Return the (x, y) coordinate for the center point of the cell that contains the specified text.  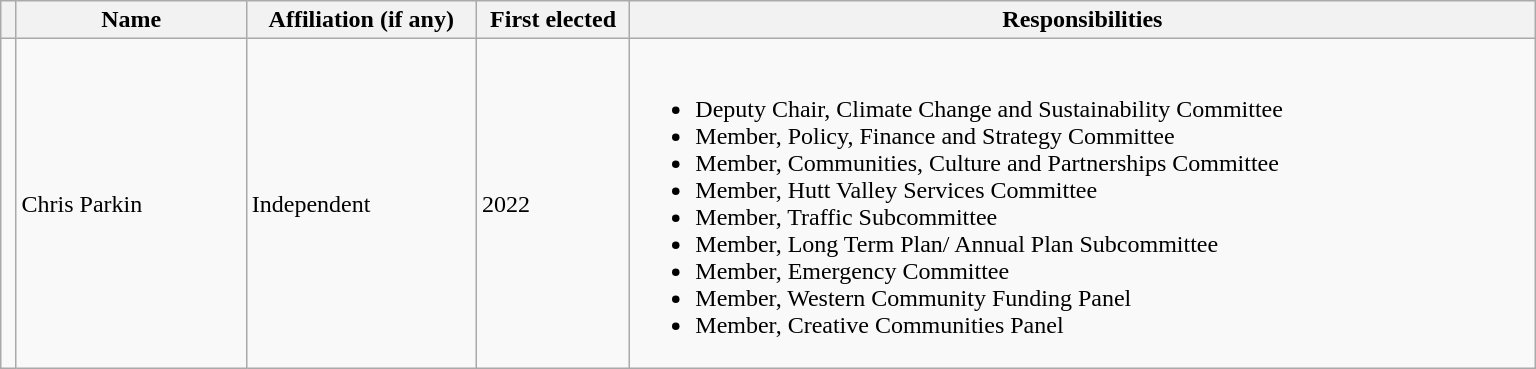
2022 (552, 204)
Independent (361, 204)
Responsibilities (1082, 20)
Affiliation (if any) (361, 20)
Name (131, 20)
First elected (552, 20)
Chris Parkin (131, 204)
